Extract the [X, Y] coordinate from the center of the cell holding the provided text.  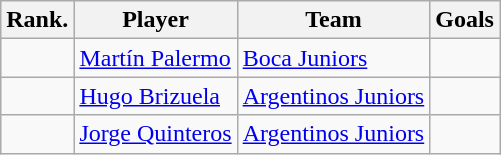
Boca Juniors [334, 58]
Player [156, 20]
Goals [465, 20]
Rank. [38, 20]
Martín Palermo [156, 58]
Hugo Brizuela [156, 96]
Team [334, 20]
Jorge Quinteros [156, 134]
